Provide the (x, y) coordinate of the cell's center where the given text is located.  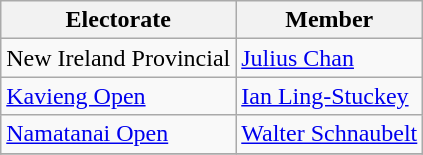
Ian Ling-Stuckey (330, 96)
Member (330, 20)
Walter Schnaubelt (330, 134)
New Ireland Provincial (118, 58)
Julius Chan (330, 58)
Kavieng Open (118, 96)
Namatanai Open (118, 134)
Electorate (118, 20)
